Provide the [X, Y] coordinate of the cell's center where the given text is located.  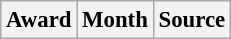
Source [192, 20]
Award [39, 20]
Month [115, 20]
